Provide the [X, Y] coordinate of the cell's center where the given text is located.  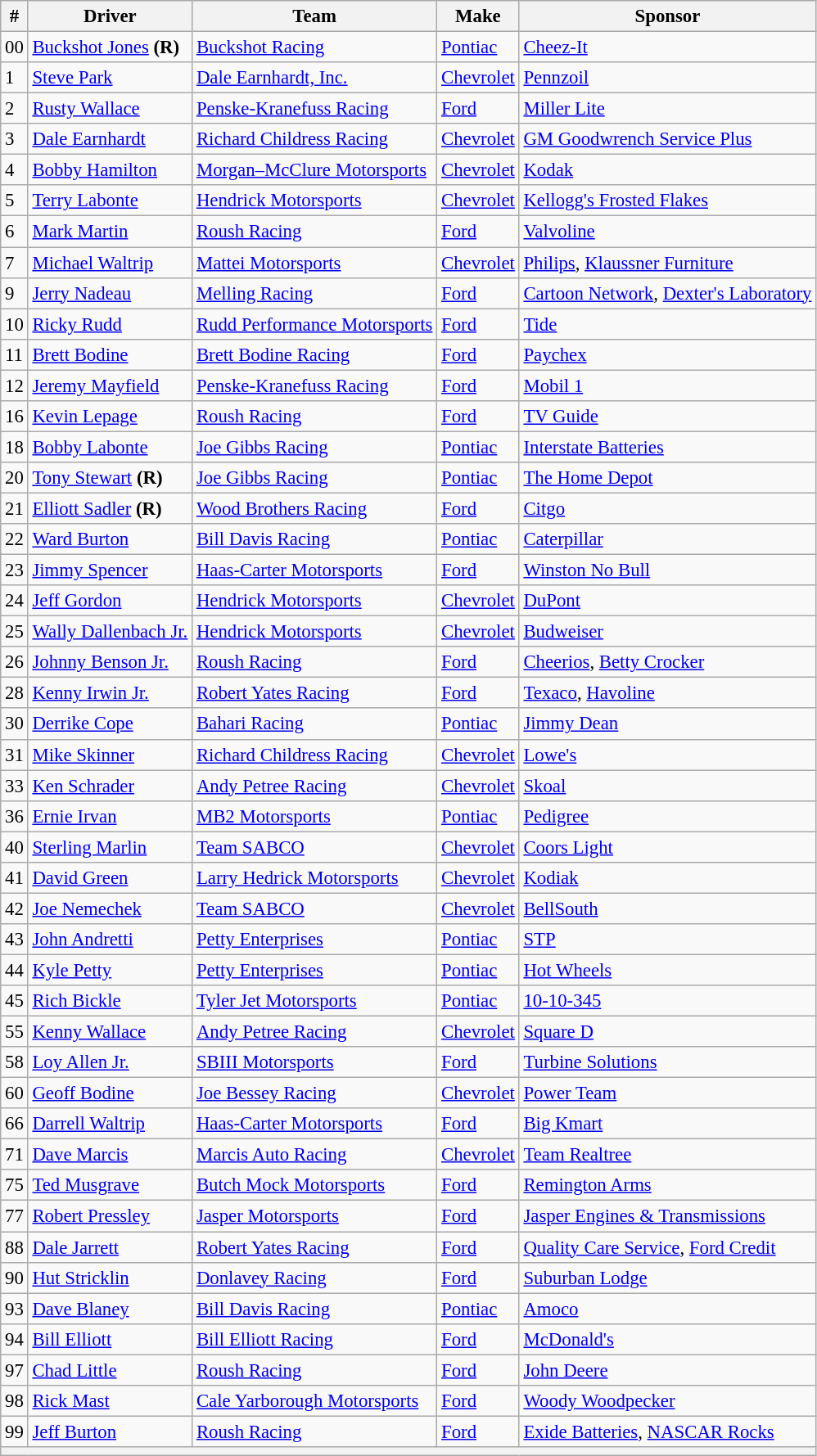
GM Goodwrench Service Plus [668, 139]
10 [15, 324]
21 [15, 508]
Dave Marcis [110, 1155]
00 [15, 47]
94 [15, 1339]
Bill Elliott [110, 1339]
Ken Schrader [110, 786]
25 [15, 632]
Brett Bodine [110, 354]
58 [15, 1062]
5 [15, 201]
Joe Nemechek [110, 908]
John Andretti [110, 940]
Coors Light [668, 847]
Winston No Bull [668, 570]
Michael Waltrip [110, 263]
Rudd Performance Motorsports [314, 324]
Wally Dallenbach Jr. [110, 632]
16 [15, 417]
3 [15, 139]
Skoal [668, 786]
90 [15, 1278]
Pennzoil [668, 78]
Lowe's [668, 755]
75 [15, 1186]
Cale Yarborough Motorsports [314, 1401]
Jimmy Dean [668, 724]
30 [15, 724]
43 [15, 940]
88 [15, 1247]
Bobby Hamilton [110, 170]
Buckshot Jones (R) [110, 47]
Mike Skinner [110, 755]
7 [15, 263]
Tyler Jet Motorsports [314, 1001]
66 [15, 1124]
55 [15, 1032]
Caterpillar [668, 539]
71 [15, 1155]
Mark Martin [110, 232]
Team Realtree [668, 1155]
Kodak [668, 170]
Tide [668, 324]
Amoco [668, 1309]
Brett Bodine Racing [314, 354]
99 [15, 1431]
98 [15, 1401]
Dave Blaney [110, 1309]
Buckshot Racing [314, 47]
Quality Care Service, Ford Credit [668, 1247]
Dale Earnhardt, Inc. [314, 78]
Ernie Irvan [110, 816]
Sponsor [668, 16]
Sterling Marlin [110, 847]
Donlavey Racing [314, 1278]
9 [15, 293]
Pedigree [668, 816]
The Home Depot [668, 478]
Ward Burton [110, 539]
Terry Labonte [110, 201]
Dale Jarrett [110, 1247]
Valvoline [668, 232]
22 [15, 539]
Texaco, Havoline [668, 693]
Philips, Klaussner Furniture [668, 263]
Team [314, 16]
Steve Park [110, 78]
Marcis Auto Racing [314, 1155]
20 [15, 478]
Bahari Racing [314, 724]
Kevin Lepage [110, 417]
Mattei Motorsports [314, 263]
28 [15, 693]
40 [15, 847]
10-10-345 [668, 1001]
Hut Stricklin [110, 1278]
Darrell Waltrip [110, 1124]
41 [15, 878]
Johnny Benson Jr. [110, 662]
Wood Brothers Racing [314, 508]
93 [15, 1309]
Kodiak [668, 878]
31 [15, 755]
Kenny Irwin Jr. [110, 693]
McDonald's [668, 1339]
Interstate Batteries [668, 447]
33 [15, 786]
Geoff Bodine [110, 1093]
2 [15, 109]
44 [15, 970]
MB2 Motorsports [314, 816]
Jasper Motorsports [314, 1216]
Driver [110, 16]
Loy Allen Jr. [110, 1062]
Kyle Petty [110, 970]
David Green [110, 878]
Bill Elliott Racing [314, 1339]
Square D [668, 1032]
77 [15, 1216]
Woody Woodpecker [668, 1401]
42 [15, 908]
11 [15, 354]
97 [15, 1370]
Morgan–McClure Motorsports [314, 170]
Citgo [668, 508]
4 [15, 170]
Tony Stewart (R) [110, 478]
Budweiser [668, 632]
TV Guide [668, 417]
Power Team [668, 1093]
STP [668, 940]
Chad Little [110, 1370]
Remington Arms [668, 1186]
Miller Lite [668, 109]
12 [15, 385]
Rich Bickle [110, 1001]
Cheez-It [668, 47]
23 [15, 570]
Kenny Wallace [110, 1032]
Cartoon Network, Dexter's Laboratory [668, 293]
Jasper Engines & Transmissions [668, 1216]
26 [15, 662]
60 [15, 1093]
Big Kmart [668, 1124]
18 [15, 447]
Hot Wheels [668, 970]
Jeff Burton [110, 1431]
John Deere [668, 1370]
Kellogg's Frosted Flakes [668, 201]
Make [478, 16]
# [15, 16]
1 [15, 78]
Cheerios, Betty Crocker [668, 662]
Paychex [668, 354]
Rick Mast [110, 1401]
SBIII Motorsports [314, 1062]
45 [15, 1001]
Butch Mock Motorsports [314, 1186]
Jerry Nadeau [110, 293]
6 [15, 232]
Turbine Solutions [668, 1062]
Rusty Wallace [110, 109]
DuPont [668, 601]
Elliott Sadler (R) [110, 508]
Larry Hedrick Motorsports [314, 878]
Exide Batteries, NASCAR Rocks [668, 1431]
BellSouth [668, 908]
Ted Musgrave [110, 1186]
Jimmy Spencer [110, 570]
24 [15, 601]
Derrike Cope [110, 724]
36 [15, 816]
Mobil 1 [668, 385]
Jeremy Mayfield [110, 385]
Bobby Labonte [110, 447]
Dale Earnhardt [110, 139]
Ricky Rudd [110, 324]
Joe Bessey Racing [314, 1093]
Jeff Gordon [110, 601]
Robert Pressley [110, 1216]
Melling Racing [314, 293]
Suburban Lodge [668, 1278]
